Identify which cell holds the provided text, then report its (x, y) central coordinate. 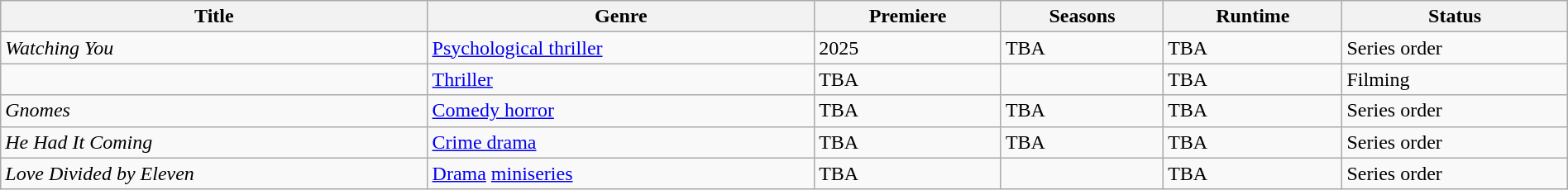
Crime drama (621, 142)
Filming (1455, 79)
Seasons (1082, 17)
Watching You (214, 48)
Drama miniseries (621, 173)
2025 (908, 48)
Psychological thriller (621, 48)
Premiere (908, 17)
He Had It Coming (214, 142)
Thriller (621, 79)
Gnomes (214, 111)
Genre (621, 17)
Title (214, 17)
Runtime (1253, 17)
Love Divided by Eleven (214, 173)
Status (1455, 17)
Comedy horror (621, 111)
